Return [X, Y] of the center of cell containing provided text 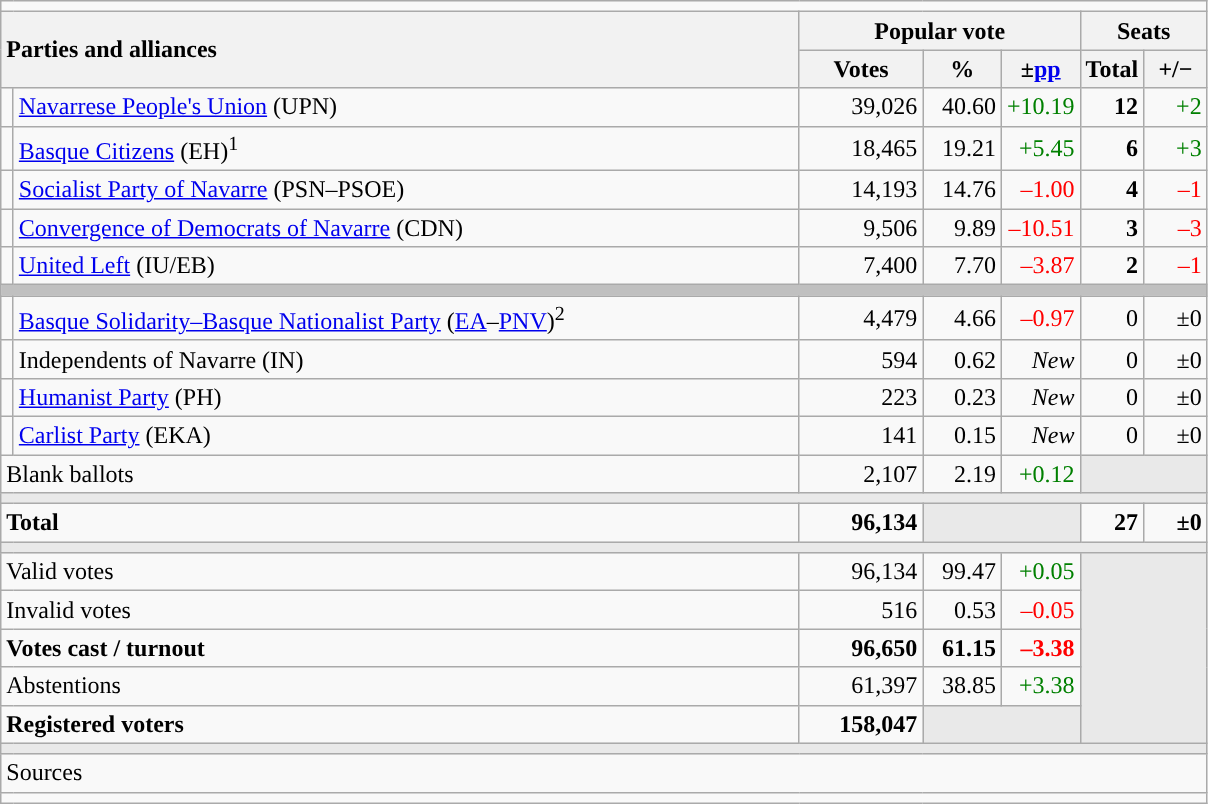
Invalid votes [400, 610]
3 [1112, 228]
+3 [1176, 148]
14,193 [861, 190]
158,047 [861, 724]
±pp [1040, 69]
+0.12 [1040, 474]
40.60 [962, 107]
6 [1112, 148]
141 [861, 435]
96,650 [861, 648]
Blank ballots [400, 474]
Registered voters [400, 724]
4 [1112, 190]
+5.45 [1040, 148]
–10.51 [1040, 228]
Popular vote [940, 31]
12 [1112, 107]
99.47 [962, 572]
18,465 [861, 148]
+0.05 [1040, 572]
14.76 [962, 190]
9,506 [861, 228]
2 [1112, 266]
% [962, 69]
+3.38 [1040, 686]
Basque Citizens (EH)1 [406, 148]
Parties and alliances [400, 50]
Humanist Party (PH) [406, 397]
39,026 [861, 107]
7,400 [861, 266]
61.15 [962, 648]
61,397 [861, 686]
Carlist Party (EKA) [406, 435]
Basque Solidarity–Basque Nationalist Party (EA–PNV)2 [406, 318]
7.70 [962, 266]
Sources [604, 773]
United Left (IU/EB) [406, 266]
–3.38 [1040, 648]
27 [1112, 523]
Abstentions [400, 686]
0.53 [962, 610]
4.66 [962, 318]
–3 [1176, 228]
2.19 [962, 474]
Independents of Navarre (IN) [406, 359]
Navarrese People's Union (UPN) [406, 107]
–1.00 [1040, 190]
4,479 [861, 318]
0.15 [962, 435]
Votes [861, 69]
+2 [1176, 107]
Convergence of Democrats of Navarre (CDN) [406, 228]
Seats [1144, 31]
0.23 [962, 397]
594 [861, 359]
2,107 [861, 474]
+/− [1176, 69]
+10.19 [1040, 107]
–0.05 [1040, 610]
19.21 [962, 148]
Socialist Party of Navarre (PSN–PSOE) [406, 190]
223 [861, 397]
0.62 [962, 359]
9.89 [962, 228]
516 [861, 610]
Valid votes [400, 572]
38.85 [962, 686]
Votes cast / turnout [400, 648]
–3.87 [1040, 266]
–0.97 [1040, 318]
